For the text-containing cell, return its midpoint in [X, Y] coordinate format. 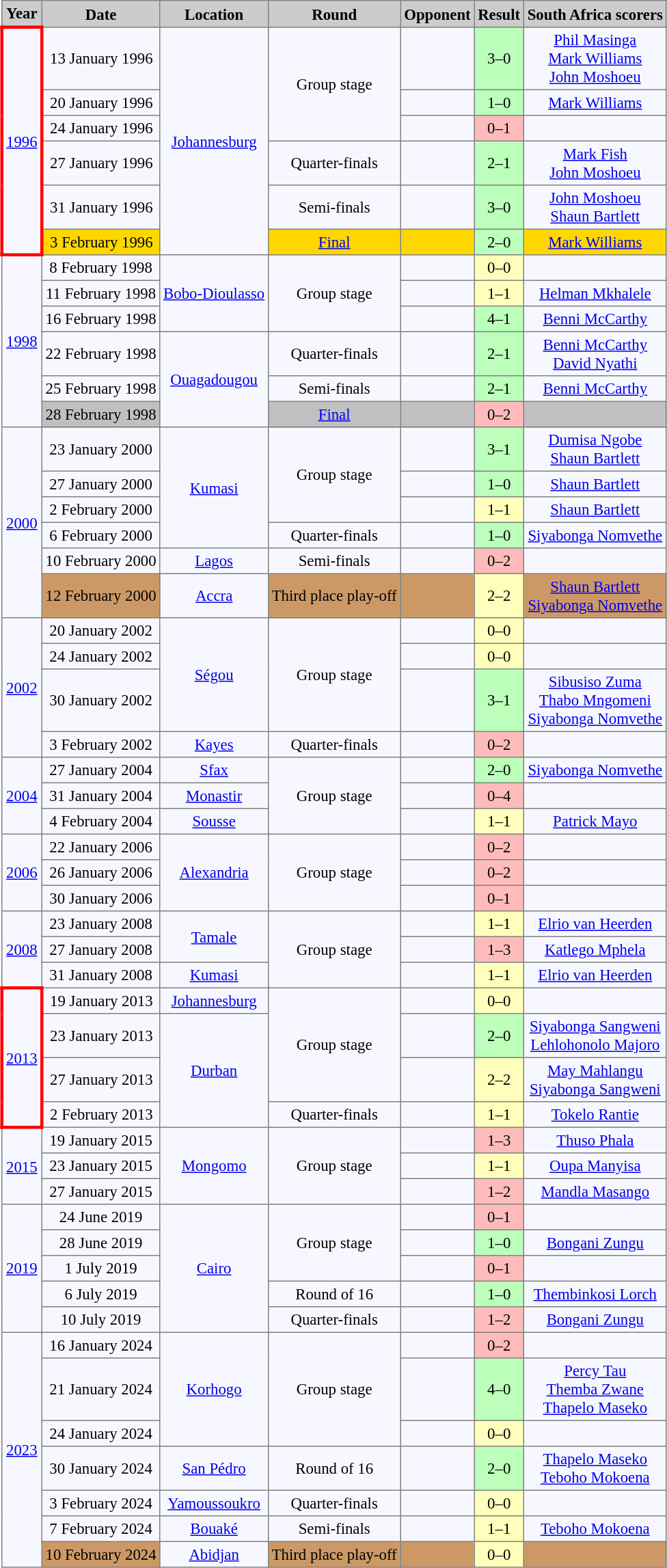
20 January 1996 [100, 103]
6 July 2019 [100, 1294]
Bobo-Dioulasso [215, 293]
Sousse [215, 822]
Kayes [215, 744]
7 February 2024 [100, 1529]
3 February 2002 [100, 744]
31 January 2008 [100, 975]
4–0 [499, 1390]
10 July 2019 [100, 1320]
2 February 2000 [100, 510]
20 January 2002 [100, 631]
Sfax [215, 770]
Bouaké [215, 1529]
3 February 1996 [100, 242]
4–1 [499, 319]
12 February 2000 [100, 595]
Mandla Masango [595, 1191]
8 February 1998 [100, 268]
Mongomo [215, 1165]
24 January 2002 [100, 656]
Opponent [437, 14]
0–4 [499, 796]
23 January 2013 [100, 1036]
Ségou [215, 675]
Benni McCarthy David Nyathi [595, 353]
Oupa Manyisa [595, 1166]
27 January 2008 [100, 949]
21 January 2024 [100, 1390]
4 February 2004 [100, 822]
San Pédro [215, 1468]
25 February 1998 [100, 389]
Date [100, 14]
May Mahlangu Siyabonga Sangweni [595, 1079]
19 January 2015 [100, 1140]
27 January 1996 [100, 163]
23 January 2008 [100, 924]
16 February 1998 [100, 319]
22 January 2006 [100, 847]
31 January 1996 [100, 207]
Percy Tau Themba Zwane Thapelo Maseko [595, 1390]
10 February 2024 [100, 1554]
Tamale [215, 936]
Katlego Mphela [595, 949]
Alexandria [215, 872]
Location [215, 14]
Shaun Bartlett Siyabonga Nomvethe [595, 595]
2013 [22, 1057]
1996 [22, 141]
6 February 2000 [100, 535]
27 January 2000 [100, 484]
24 June 2019 [100, 1217]
2004 [22, 796]
Tokelo Rantie [595, 1115]
24 January 2024 [100, 1433]
11 February 1998 [100, 293]
2006 [22, 872]
Siyabonga Sangweni Lehlohonolo Majoro [595, 1036]
30 January 2006 [100, 898]
1 July 2019 [100, 1269]
30 January 2024 [100, 1468]
Result [499, 14]
2023 [22, 1450]
26 January 2006 [100, 873]
Phil Masinga Mark Williams John Moshoeu [595, 59]
16 January 2024 [100, 1345]
28 February 1998 [100, 414]
28 June 2019 [100, 1243]
13 January 1996 [100, 59]
23 January 2015 [100, 1166]
Mark Fish John Moshoeu [595, 163]
2002 [22, 688]
3 February 2024 [100, 1503]
30 January 2002 [100, 701]
Yamoussoukro [215, 1503]
Dumisa Ngobe Shaun Bartlett [595, 449]
23 January 2000 [100, 449]
Helman Mkhalele [595, 293]
27 January 2004 [100, 770]
Accra [215, 595]
2 February 2013 [100, 1115]
Durban [215, 1070]
2015 [22, 1165]
Patrick Mayo [595, 822]
27 January 2013 [100, 1079]
Monastir [215, 796]
John Moshoeu Shaun Bartlett [595, 207]
Thembinkosi Lorch [595, 1294]
South Africa scorers [595, 14]
2019 [22, 1269]
24 January 1996 [100, 129]
Ouagadougou [215, 379]
Sibusiso Zuma Thabo Mngomeni Siyabonga Nomvethe [595, 701]
Cairo [215, 1269]
22 February 1998 [100, 353]
27 January 2015 [100, 1191]
19 January 2013 [100, 1001]
Year [22, 14]
Lagos [215, 561]
Thuso Phala [595, 1140]
Thapelo Maseko Teboho Mokoena [595, 1468]
Abidjan [215, 1554]
1998 [22, 341]
10 February 2000 [100, 561]
Teboho Mokoena [595, 1529]
Round [334, 14]
2000 [22, 522]
2008 [22, 949]
31 January 2004 [100, 796]
Korhogo [215, 1389]
